Detect which cell encompasses the target text, then output its (X, Y) center coordinate. 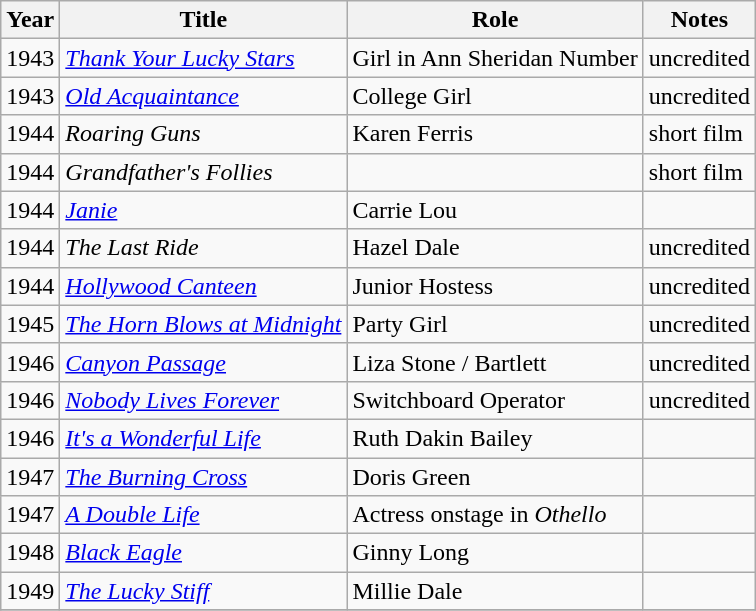
Actress onstage in Othello (495, 515)
It's a Wonderful Life (204, 438)
A Double Life (204, 515)
Party Girl (495, 324)
1949 (30, 591)
Junior Hostess (495, 286)
1945 (30, 324)
Notes (699, 20)
Nobody Lives Forever (204, 400)
The Burning Cross (204, 477)
Doris Green (495, 477)
Year (30, 20)
Role (495, 20)
The Horn Blows at Midnight (204, 324)
Hollywood Canteen (204, 286)
Roaring Guns (204, 134)
Liza Stone / Bartlett (495, 362)
College Girl (495, 96)
The Last Ride (204, 248)
1948 (30, 553)
Grandfather's Follies (204, 172)
The Lucky Stiff (204, 591)
Millie Dale (495, 591)
Girl in Ann Sheridan Number (495, 58)
Karen Ferris (495, 134)
Black Eagle (204, 553)
Old Acquaintance (204, 96)
Carrie Lou (495, 210)
Ruth Dakin Bailey (495, 438)
Title (204, 20)
Janie (204, 210)
Switchboard Operator (495, 400)
Ginny Long (495, 553)
Canyon Passage (204, 362)
Hazel Dale (495, 248)
Thank Your Lucky Stars (204, 58)
